Find where the given text appears and provide that cell's center as (X, Y) coordinate. 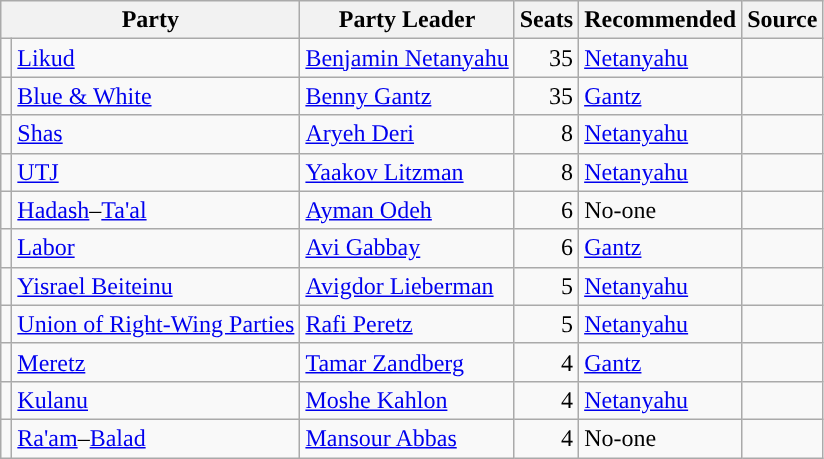
Mansour Abbas (407, 438)
Benny Gantz (407, 96)
Aryeh Deri (407, 134)
Hadash–Ta'al (156, 210)
Shas (156, 134)
Benjamin Netanyahu (407, 58)
Moshe Kahlon (407, 400)
Rafi Peretz (407, 324)
Party (150, 20)
Yisrael Beiteinu (156, 286)
Yaakov Litzman (407, 172)
Avi Gabbay (407, 248)
Avigdor Lieberman (407, 286)
Kulanu (156, 400)
Blue & White (156, 96)
Ra'am–Balad (156, 438)
Tamar Zandberg (407, 362)
Union of Right-Wing Parties (156, 324)
Source (782, 20)
Meretz (156, 362)
Seats (546, 20)
UTJ (156, 172)
Likud (156, 58)
Ayman Odeh (407, 210)
Recommended (660, 20)
Party Leader (407, 20)
Labor (156, 248)
